Search for the cell housing the specified text and yield its (x, y) center coordinate. 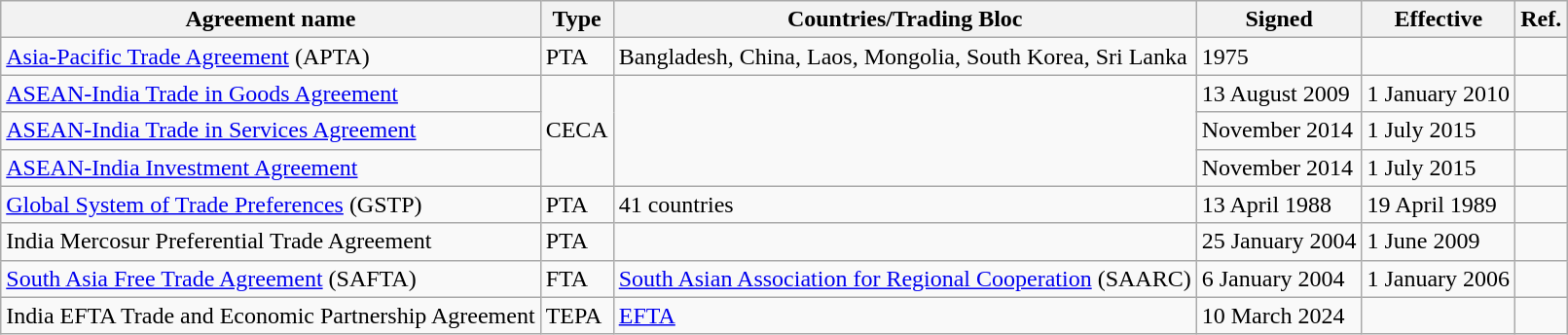
ASEAN-India Trade in Goods Agreement (271, 93)
South Asian Association for Regional Cooperation (SAARC) (905, 279)
Ref. (1542, 19)
India Mercosur Preferential Trade Agreement (271, 242)
Effective (1439, 19)
1 January 2010 (1439, 93)
Type (576, 19)
Signed (1279, 19)
ASEAN-India Trade in Services Agreement (271, 130)
CECA (576, 130)
India EFTA Trade and Economic Partnership Agreement (271, 316)
Bangladesh, China, Laos, Mongolia, South Korea, Sri Lanka (905, 56)
6 January 2004 (1279, 279)
Countries/Trading Bloc (905, 19)
10 March 2024 (1279, 316)
Global System of Trade Preferences (GSTP) (271, 205)
ASEAN-India Investment Agreement (271, 167)
1 January 2006 (1439, 279)
TEPA (576, 316)
1975 (1279, 56)
FTA (576, 279)
Asia-Pacific Trade Agreement (APTA) (271, 56)
13 August 2009 (1279, 93)
1 June 2009 (1439, 242)
19 April 1989 (1439, 205)
13 April 1988 (1279, 205)
Agreement name (271, 19)
25 January 2004 (1279, 242)
41 countries (905, 205)
South Asia Free Trade Agreement (SAFTA) (271, 279)
EFTA (905, 316)
